Provide the [x, y] coordinate of the cell's center where the given text is located.  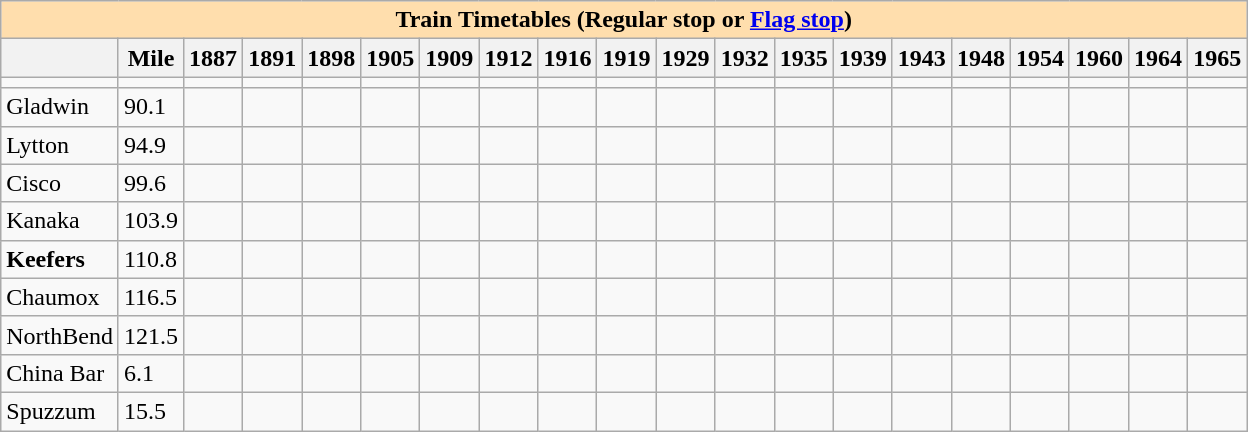
121.5 [150, 335]
1948 [980, 58]
Cisco [60, 183]
Kanaka [60, 221]
NorthBend [60, 335]
Keefers [60, 259]
1929 [686, 58]
99.6 [150, 183]
Spuzzum [60, 411]
1935 [804, 58]
103.9 [150, 221]
1919 [626, 58]
1954 [1040, 58]
1916 [568, 58]
Chaumox [60, 297]
6.1 [150, 373]
Mile [150, 58]
90.1 [150, 107]
China Bar [60, 373]
1909 [450, 58]
1964 [1158, 58]
1965 [1218, 58]
1943 [922, 58]
1932 [744, 58]
1905 [390, 58]
Train Timetables (Regular stop or Flag stop) [624, 20]
15.5 [150, 411]
1912 [508, 58]
1960 [1098, 58]
1887 [214, 58]
116.5 [150, 297]
110.8 [150, 259]
1898 [332, 58]
94.9 [150, 145]
Gladwin [60, 107]
1939 [862, 58]
1891 [272, 58]
Lytton [60, 145]
